Extract the [x, y] coordinate from the center of the cell holding the provided text.  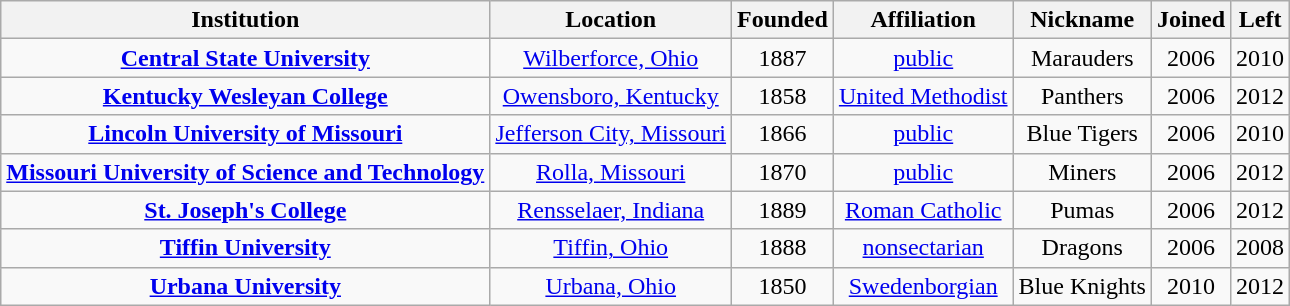
Central State University [246, 58]
1866 [783, 134]
Miners [1082, 172]
1858 [783, 96]
1889 [783, 210]
Rolla, Missouri [611, 172]
Nickname [1082, 20]
Swedenborgian [923, 286]
1850 [783, 286]
Urbana University [246, 286]
St. Joseph's College [246, 210]
Kentucky Wesleyan College [246, 96]
Roman Catholic [923, 210]
1887 [783, 58]
Blue Knights [1082, 286]
Location [611, 20]
1888 [783, 248]
Institution [246, 20]
Affiliation [923, 20]
Panthers [1082, 96]
United Methodist [923, 96]
Lincoln University of Missouri [246, 134]
Pumas [1082, 210]
Founded [783, 20]
Dragons [1082, 248]
Left [1260, 20]
Jefferson City, Missouri [611, 134]
Rensselaer, Indiana [611, 210]
2008 [1260, 248]
Joined [1190, 20]
1870 [783, 172]
Tiffin, Ohio [611, 248]
Missouri University of Science and Technology [246, 172]
nonsectarian [923, 248]
Owensboro, Kentucky [611, 96]
Tiffin University [246, 248]
Blue Tigers [1082, 134]
Wilberforce, Ohio [611, 58]
Marauders [1082, 58]
Urbana, Ohio [611, 286]
